Extract the (X, Y) coordinate from the center of the cell holding the provided text.  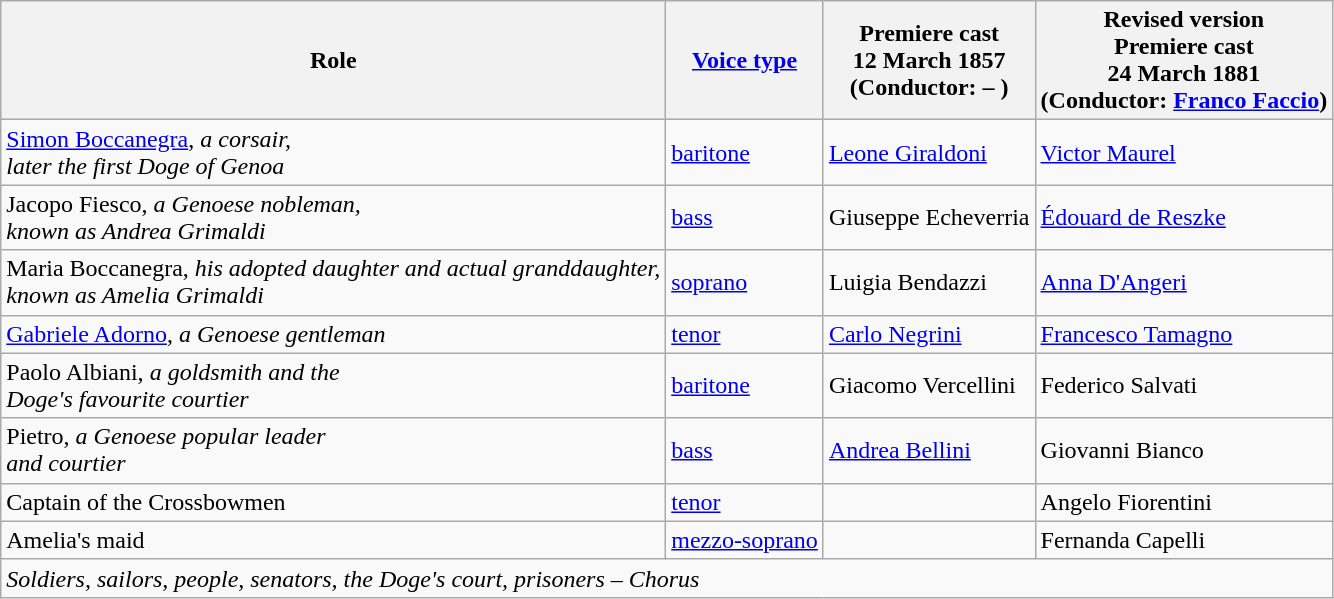
Luigia Bendazzi (929, 282)
Soldiers, sailors, people, senators, the Doge's court, prisoners – Chorus (667, 578)
Carlo Negrini (929, 334)
Jacopo Fiesco, a Genoese nobleman,known as Andrea Grimaldi (334, 218)
Giovanni Bianco (1184, 450)
Simon Boccanegra, a corsair,later the first Doge of Genoa (334, 152)
Giuseppe Echeverria (929, 218)
Leone Giraldoni (929, 152)
Gabriele Adorno, a Genoese gentleman (334, 334)
Role (334, 60)
Revised versionPremiere cast24 March 1881(Conductor: Franco Faccio) (1184, 60)
Maria Boccanegra, his adopted daughter and actual granddaughter,known as Amelia Grimaldi (334, 282)
Victor Maurel (1184, 152)
Federico Salvati (1184, 386)
Amelia's maid (334, 540)
Paolo Albiani, a goldsmith and theDoge's favourite courtier (334, 386)
Voice type (745, 60)
Anna D'Angeri (1184, 282)
Premiere cast12 March 1857(Conductor: – ) (929, 60)
Édouard de Reszke (1184, 218)
Francesco Tamagno (1184, 334)
Andrea Bellini (929, 450)
Captain of the Crossbowmen (334, 502)
mezzo-soprano (745, 540)
Fernanda Capelli (1184, 540)
Angelo Fiorentini (1184, 502)
soprano (745, 282)
Pietro, a Genoese popular leaderand courtier (334, 450)
Giacomo Vercellini (929, 386)
